Search for the cell housing the specified text and yield its (x, y) center coordinate. 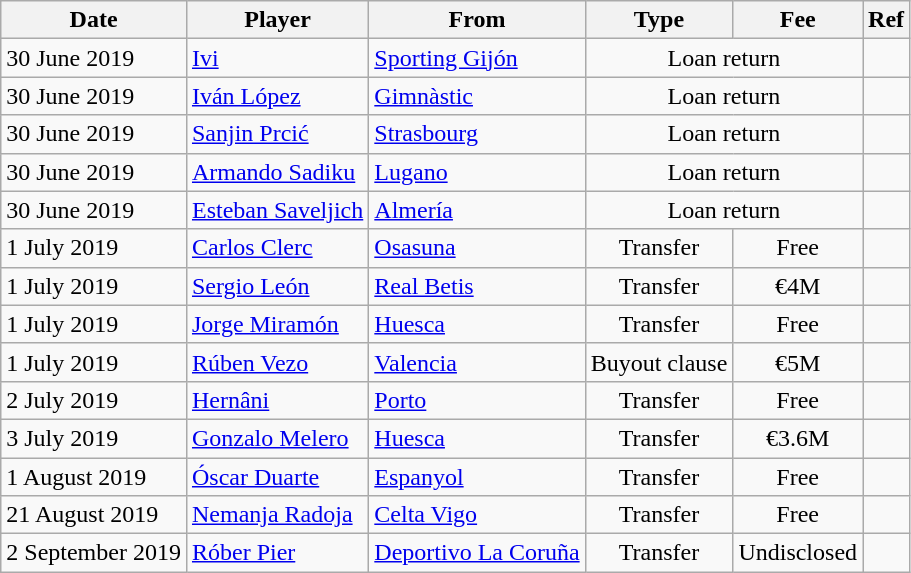
Óscar Duarte (277, 477)
Real Betis (477, 286)
3 July 2019 (94, 438)
€3.6M (798, 438)
€4M (798, 286)
Róber Pier (277, 553)
Almería (477, 210)
From (477, 20)
Hernâni (277, 400)
Lugano (477, 172)
Porto (477, 400)
Sporting Gijón (477, 58)
Fee (798, 20)
2 September 2019 (94, 553)
€5M (798, 362)
Rúben Vezo (277, 362)
Ivi (277, 58)
2 July 2019 (94, 400)
Osasuna (477, 248)
Esteban Saveljich (277, 210)
21 August 2019 (94, 515)
Date (94, 20)
Iván López (277, 96)
Armando Sadiku (277, 172)
1 August 2019 (94, 477)
Undisclosed (798, 553)
Buyout clause (659, 362)
Celta Vigo (477, 515)
Strasbourg (477, 134)
Gonzalo Melero (277, 438)
Nemanja Radoja (277, 515)
Jorge Miramón (277, 324)
Sanjin Prcić (277, 134)
Carlos Clerc (277, 248)
Player (277, 20)
Gimnàstic (477, 96)
Type (659, 20)
Sergio León (277, 286)
Deportivo La Coruña (477, 553)
Valencia (477, 362)
Ref (886, 20)
Espanyol (477, 477)
